Capture the cell that displays the provided text and extract its (X, Y) central coordinate. 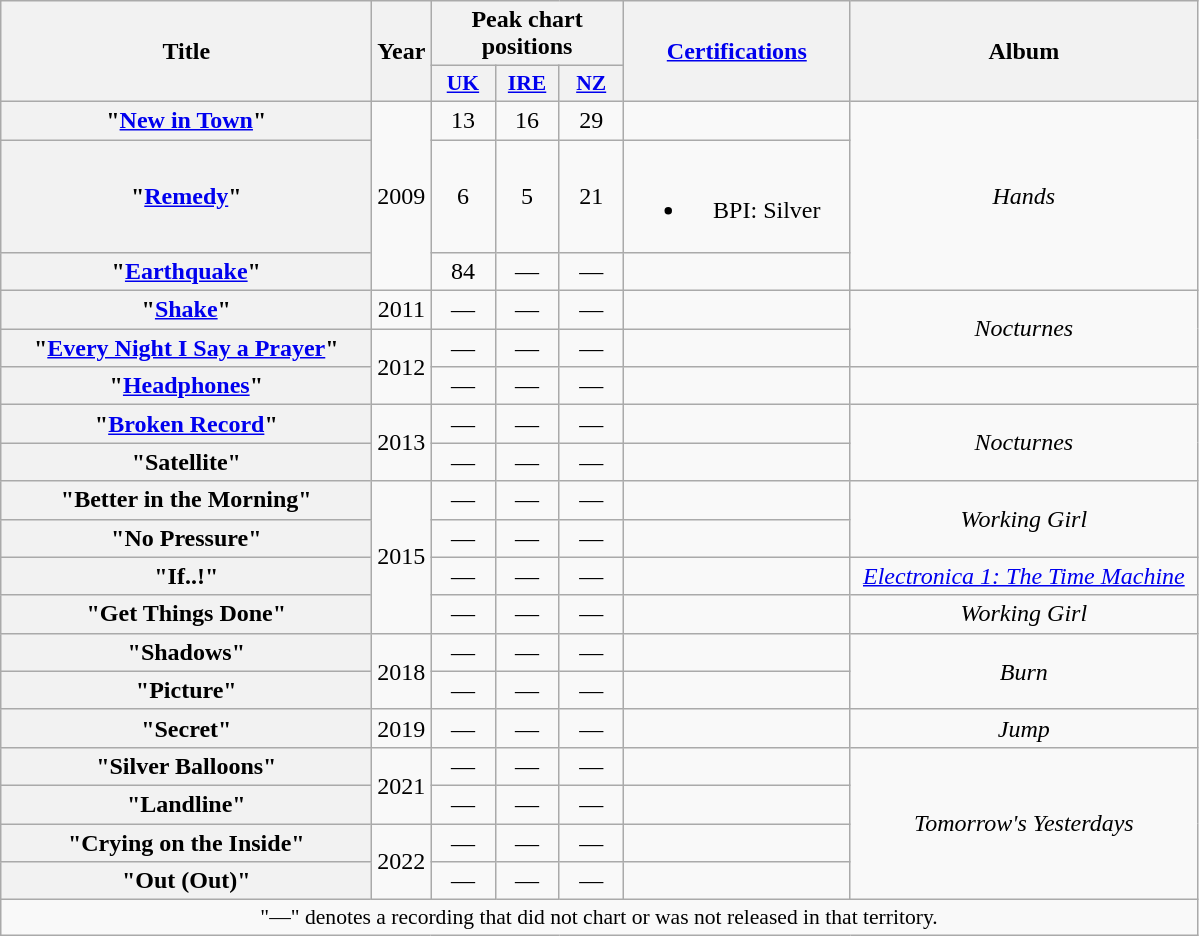
Hands (1024, 196)
Peak chart positions (527, 34)
2012 (402, 367)
Year (402, 52)
"Crying on the Inside" (186, 843)
"Satellite" (186, 462)
Burn (1024, 671)
"—" denotes a recording that did not chart or was not released in that territory. (600, 918)
"Silver Balloons" (186, 766)
2009 (402, 196)
84 (463, 272)
2019 (402, 728)
"Shake" (186, 310)
"If..!" (186, 576)
"Secret" (186, 728)
Certifications (736, 52)
"No Pressure" (186, 538)
UK (463, 84)
Electronica 1: The Time Machine (1024, 576)
BPI: Silver (736, 196)
2022 (402, 862)
16 (527, 120)
"Shadows" (186, 652)
Jump (1024, 728)
29 (591, 120)
2015 (402, 557)
2018 (402, 671)
2021 (402, 785)
"Remedy" (186, 196)
"Get Things Done" (186, 614)
2013 (402, 443)
6 (463, 196)
"Broken Record" (186, 424)
Album (1024, 52)
IRE (527, 84)
"Out (Out)" (186, 881)
NZ (591, 84)
2011 (402, 310)
"Headphones" (186, 386)
13 (463, 120)
"Picture" (186, 690)
"New in Town" (186, 120)
"Every Night I Say a Prayer" (186, 348)
"Earthquake" (186, 272)
5 (527, 196)
Title (186, 52)
"Landline" (186, 804)
21 (591, 196)
"Better in the Morning" (186, 500)
Tomorrow's Yesterdays (1024, 823)
